Determine the [x, y] coordinate at the center of the cell enclosing the given text.  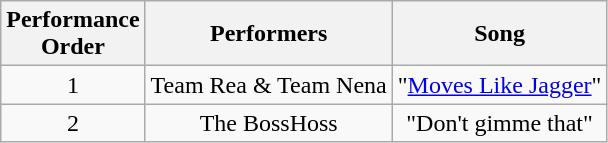
"Don't gimme that" [500, 123]
"Moves Like Jagger" [500, 85]
Team Rea & Team Nena [268, 85]
Song [500, 34]
1 [73, 85]
The BossHoss [268, 123]
Performers [268, 34]
Performance Order [73, 34]
2 [73, 123]
